Locate the cell with the specified text and output its [X, Y] center coordinate. 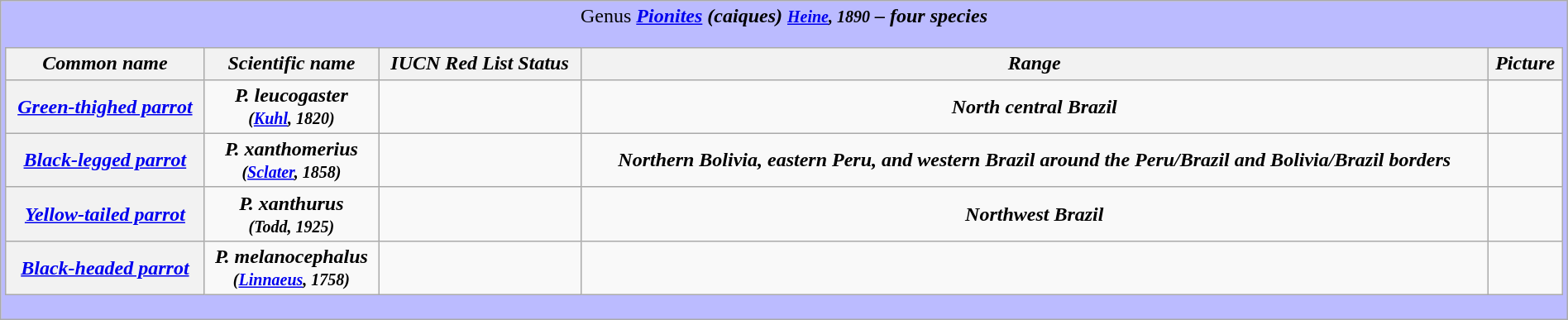
P. leucogaster (Kuhl, 1820) [291, 106]
P. melanocephalus (Linnaeus, 1758) [291, 268]
Yellow-tailed parrot [105, 213]
Range [1034, 64]
North central Brazil [1034, 106]
Scientific name [291, 64]
Northwest Brazil [1034, 213]
Picture [1525, 64]
Black-headed parrot [105, 268]
IUCN Red List Status [480, 64]
P. xanthurus (Todd, 1925) [291, 213]
Common name [105, 64]
Northern Bolivia, eastern Peru, and western Brazil around the Peru/Brazil and Bolivia/Brazil borders [1034, 160]
Black-legged parrot [105, 160]
Green-thighed parrot [105, 106]
P. xanthomerius (Sclater, 1858) [291, 160]
